Identify which cell holds the provided text, then report its (X, Y) central coordinate. 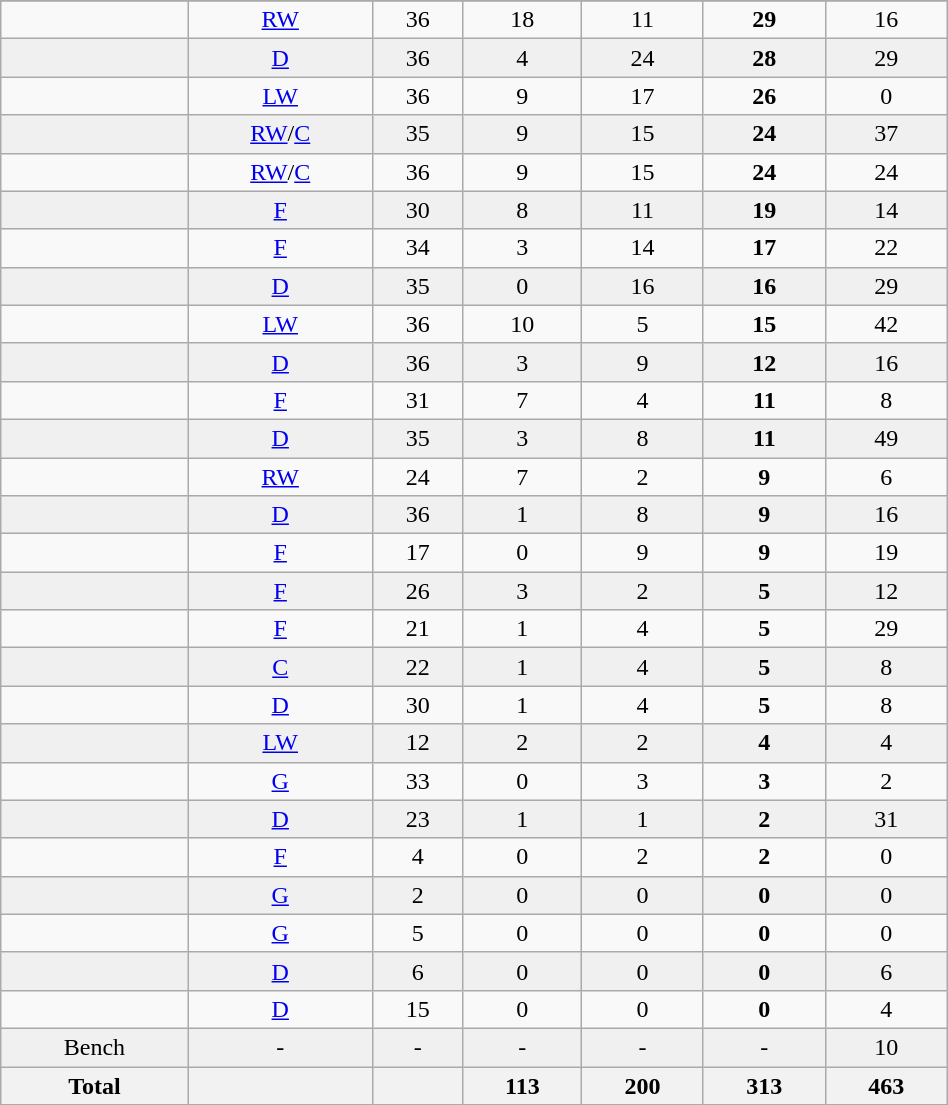
200 (643, 1085)
42 (886, 324)
C (280, 667)
313 (764, 1085)
463 (886, 1085)
33 (418, 781)
49 (886, 438)
113 (522, 1085)
Bench (94, 1047)
21 (418, 629)
37 (886, 134)
28 (764, 58)
23 (418, 819)
34 (418, 248)
Total (94, 1085)
18 (522, 20)
